Determine the [x, y] coordinate at the center of the cell enclosing the given text.  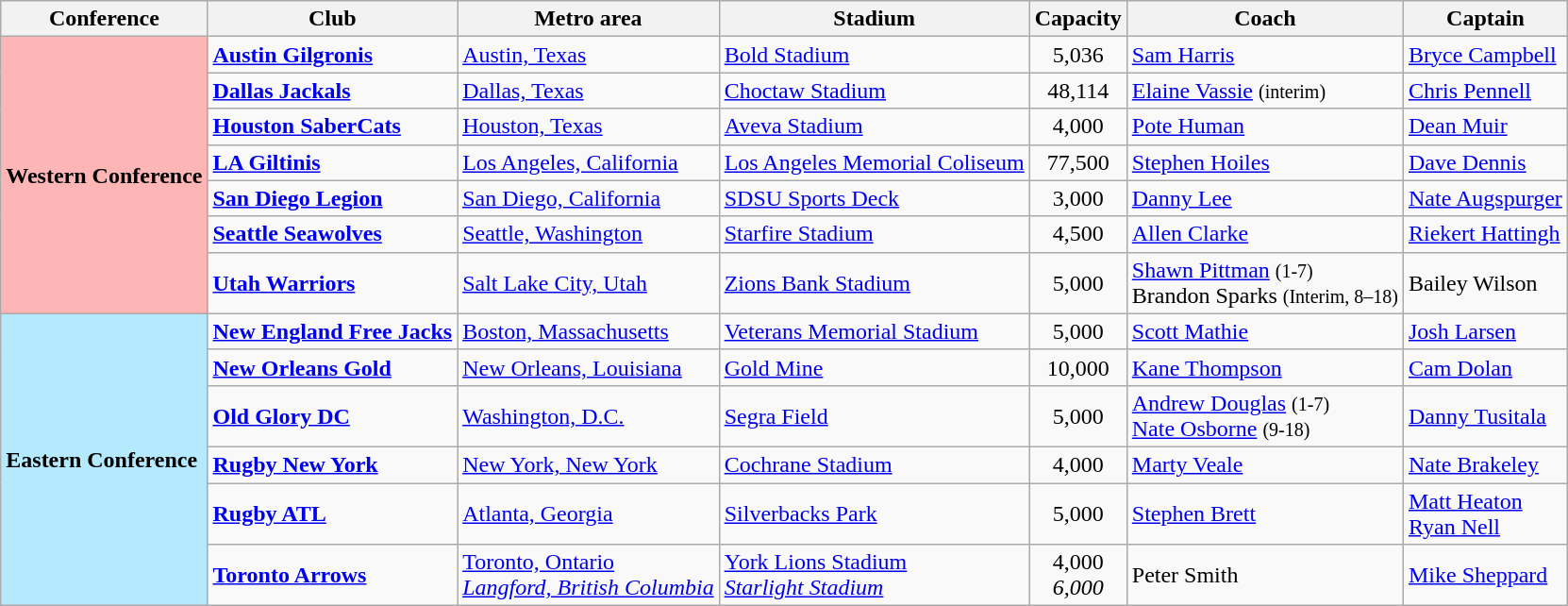
Los Angeles, California [589, 162]
York Lions Stadium Starlight Stadium [874, 576]
Austin Gilgronis [332, 55]
SDSU Sports Deck [874, 198]
Veterans Memorial Stadium [874, 331]
Matt Heaton Ryan Nell [1485, 513]
Kane Thompson [1264, 367]
Utah Warriors [332, 283]
Seattle Seawolves [332, 234]
New Orleans, Louisiana [589, 367]
Conference [104, 19]
Zions Bank Stadium [874, 283]
Old Glory DC [332, 415]
Danny Lee [1264, 198]
Chris Pennell [1485, 91]
Stadium [874, 19]
Choctaw Stadium [874, 91]
48,114 [1077, 91]
Bold Stadium [874, 55]
Rugby ATL [332, 513]
4,000 6,000 [1077, 576]
Gold Mine [874, 367]
Houston, Texas [589, 126]
Andrew Douglas (1-7) Nate Osborne (9-18) [1264, 415]
Riekert Hattingh [1485, 234]
Josh Larsen [1485, 331]
10,000 [1077, 367]
Toronto, Ontario Langford, British Columbia [589, 576]
4,500 [1077, 234]
Bailey Wilson [1485, 283]
Metro area [589, 19]
Cam Dolan [1485, 367]
Toronto Arrows [332, 576]
Dallas Jackals [332, 91]
Capacity [1077, 19]
Boston, Massachusetts [589, 331]
Los Angeles Memorial Coliseum [874, 162]
Pote Human [1264, 126]
Rugby New York [332, 464]
77,500 [1077, 162]
Eastern Conference [104, 459]
Coach [1264, 19]
New York, New York [589, 464]
Houston SaberCats [332, 126]
Sam Harris [1264, 55]
Washington, D.C. [589, 415]
Mike Sheppard [1485, 576]
New England Free Jacks [332, 331]
Aveva Stadium [874, 126]
Dave Dennis [1485, 162]
San Diego Legion [332, 198]
New Orleans Gold [332, 367]
Austin, Texas [589, 55]
Scott Mathie [1264, 331]
Dallas, Texas [589, 91]
Silverbacks Park [874, 513]
5,036 [1077, 55]
Cochrane Stadium [874, 464]
Western Conference [104, 176]
3,000 [1077, 198]
Salt Lake City, Utah [589, 283]
Stephen Hoiles [1264, 162]
Stephen Brett [1264, 513]
Captain [1485, 19]
Seattle, Washington [589, 234]
Starfire Stadium [874, 234]
Shawn Pittman (1-7) Brandon Sparks (Interim, 8–18) [1264, 283]
Atlanta, Georgia [589, 513]
Marty Veale [1264, 464]
Segra Field [874, 415]
Bryce Campbell [1485, 55]
LA Giltinis [332, 162]
Club [332, 19]
Allen Clarke [1264, 234]
Dean Muir [1485, 126]
Elaine Vassie (interim) [1264, 91]
Nate Augspurger [1485, 198]
San Diego, California [589, 198]
Danny Tusitala [1485, 415]
Nate Brakeley [1485, 464]
Peter Smith [1264, 576]
